Capture the cell that displays the provided text and extract its (x, y) central coordinate. 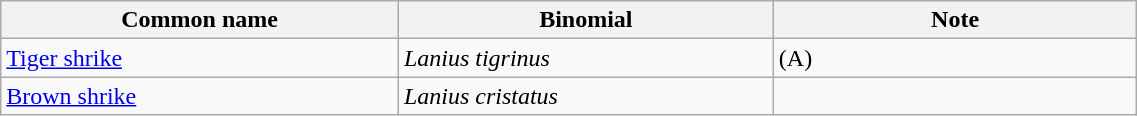
Lanius tigrinus (586, 58)
Brown shrike (200, 96)
Note (955, 20)
(A) (955, 58)
Tiger shrike (200, 58)
Binomial (586, 20)
Common name (200, 20)
Lanius cristatus (586, 96)
